Identify which cell holds the provided text, then report its (x, y) central coordinate. 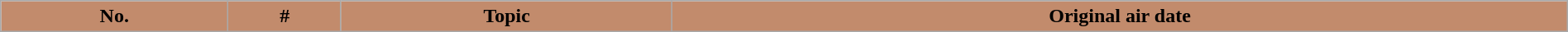
Topic (506, 16)
No. (114, 16)
Original air date (1120, 16)
# (284, 16)
